Detect which cell encompasses the target text, then output its [x, y] center coordinate. 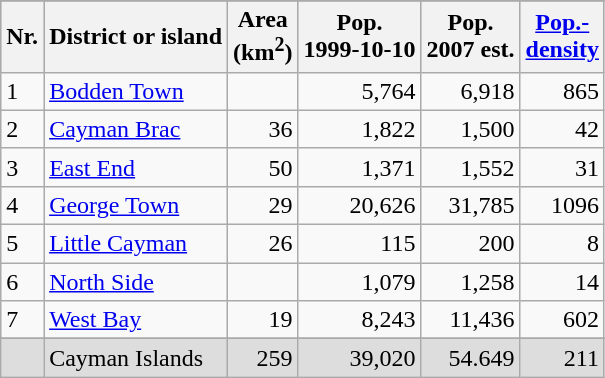
31,785 [470, 205]
1096 [562, 205]
8,243 [360, 320]
211 [562, 358]
Pop.1999-10-10 [360, 37]
1,822 [360, 129]
Area(km2) [263, 37]
42 [562, 129]
Pop.-density [562, 37]
Bodden Town [136, 91]
George Town [136, 205]
54.649 [470, 358]
3 [22, 167]
Cayman Brac [136, 129]
200 [470, 244]
19 [263, 320]
115 [360, 244]
1,500 [470, 129]
Nr. [22, 37]
1 [22, 91]
East End [136, 167]
Little Cayman [136, 244]
7 [22, 320]
26 [263, 244]
West Bay [136, 320]
865 [562, 91]
602 [562, 320]
4 [22, 205]
50 [263, 167]
1,371 [360, 167]
20,626 [360, 205]
5 [22, 244]
District or island [136, 37]
Pop.2007 est. [470, 37]
36 [263, 129]
Cayman Islands [136, 358]
1,258 [470, 282]
1,552 [470, 167]
5,764 [360, 91]
1,079 [360, 282]
14 [562, 282]
6 [22, 282]
6,918 [470, 91]
39,020 [360, 358]
8 [562, 244]
259 [263, 358]
North Side [136, 282]
2 [22, 129]
31 [562, 167]
11,436 [470, 320]
29 [263, 205]
